Extract the [x, y] coordinate from the center of the cell holding the provided text.  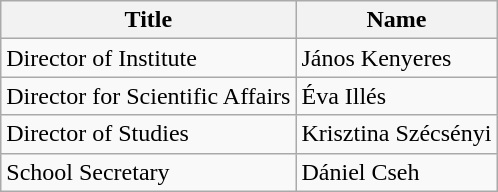
Dániel Cseh [396, 172]
Title [148, 20]
Director of Institute [148, 58]
János Kenyeres [396, 58]
Krisztina Szécsényi [396, 134]
Director for Scientific Affairs [148, 96]
Name [396, 20]
Director of Studies [148, 134]
School Secretary [148, 172]
Éva Illés [396, 96]
